Scan for the cell matching the given text and deliver its [X, Y] coordinate at center. 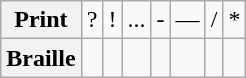
? [92, 20]
Print [41, 20]
! [112, 20]
... [136, 20]
* [234, 20]
Braille [41, 58]
/ [214, 20]
- [160, 20]
— [188, 20]
